Return the [x, y] coordinate for the center point of the cell that contains the specified text.  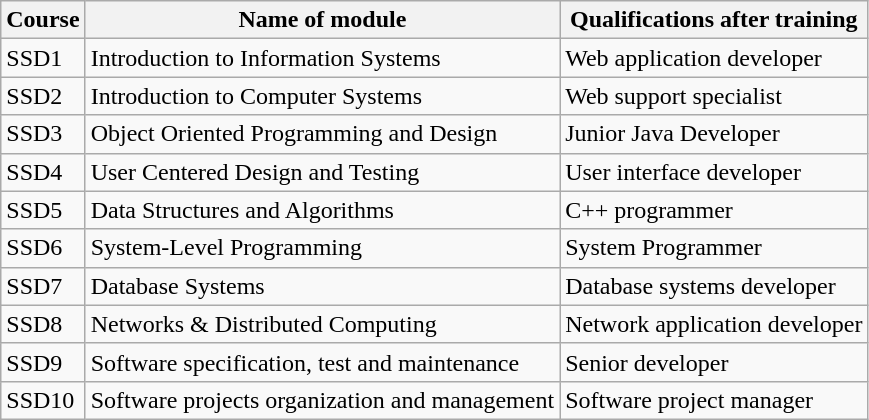
Web support specialist [714, 96]
Senior developer [714, 362]
Database Systems [322, 286]
Junior Java Developer [714, 134]
SSD10 [43, 400]
Introduction to Computer Systems [322, 96]
Software projects organization and management [322, 400]
C++ programmer [714, 210]
SSD7 [43, 286]
Course [43, 20]
SSD2 [43, 96]
System Programmer [714, 248]
SSD9 [43, 362]
Object Oriented Programming and Design [322, 134]
SSD3 [43, 134]
SSD5 [43, 210]
User interface developer [714, 172]
Web application developer [714, 58]
Database systems developer [714, 286]
User Centered Design and Testing [322, 172]
Qualifications after training [714, 20]
Software project manager [714, 400]
SSD6 [43, 248]
System-Level Programming [322, 248]
SSD4 [43, 172]
SSD8 [43, 324]
Introduction to Information Systems [322, 58]
Network application developer [714, 324]
Software specification, test and maintenance [322, 362]
Networks & Distributed Computing [322, 324]
Name of module [322, 20]
Data Structures and Algorithms [322, 210]
SSD1 [43, 58]
